Return the (x, y) coordinate for the center point of the cell that contains the specified text.  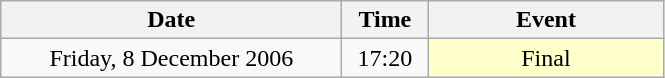
Event (546, 20)
Time (385, 20)
17:20 (385, 58)
Friday, 8 December 2006 (172, 58)
Date (172, 20)
Final (546, 58)
